Identify which cell holds the provided text, then report its [x, y] central coordinate. 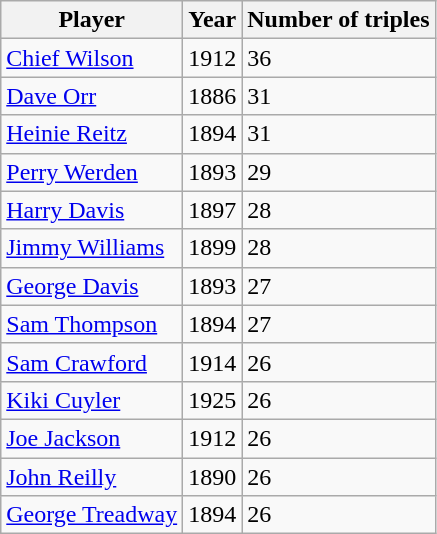
Kiki Cuyler [92, 400]
Chief Wilson [92, 58]
Jimmy Williams [92, 248]
Joe Jackson [92, 438]
29 [338, 172]
1899 [212, 248]
Number of triples [338, 20]
George Davis [92, 286]
Heinie Reitz [92, 134]
John Reilly [92, 477]
Sam Crawford [92, 362]
Harry Davis [92, 210]
1886 [212, 96]
1897 [212, 210]
1914 [212, 362]
1925 [212, 400]
Year [212, 20]
1890 [212, 477]
Perry Werden [92, 172]
Sam Thompson [92, 324]
Dave Orr [92, 96]
George Treadway [92, 515]
Player [92, 20]
36 [338, 58]
